Extract the (X, Y) coordinate from the center of the cell holding the provided text.  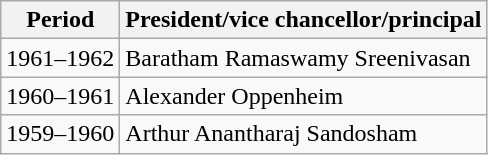
Period (60, 20)
1960–1961 (60, 96)
Baratham Ramaswamy Sreenivasan (304, 58)
1959–1960 (60, 134)
1961–1962 (60, 58)
Alexander Oppenheim (304, 96)
Arthur Anantharaj Sandosham (304, 134)
President/vice chancellor/principal (304, 20)
